Identify which cell holds the provided text, then report its [x, y] central coordinate. 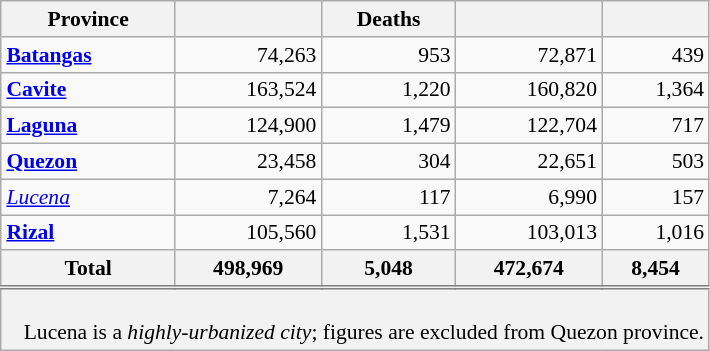
Batangas [88, 54]
157 [656, 197]
1,531 [388, 232]
1,479 [388, 126]
103,013 [529, 232]
22,651 [529, 161]
304 [388, 161]
Deaths [388, 19]
472,674 [529, 268]
Quezon [88, 161]
953 [388, 54]
163,524 [248, 90]
Cavite [88, 90]
74,263 [248, 54]
Total [88, 268]
503 [656, 161]
122,704 [529, 126]
Rizal [88, 232]
23,458 [248, 161]
Lucena is a highly-urbanized city; figures are excluded from Quezon province. [355, 318]
160,820 [529, 90]
1,016 [656, 232]
117 [388, 197]
1,220 [388, 90]
105,560 [248, 232]
439 [656, 54]
6,990 [529, 197]
498,969 [248, 268]
7,264 [248, 197]
1,364 [656, 90]
8,454 [656, 268]
717 [656, 126]
124,900 [248, 126]
72,871 [529, 54]
Province [88, 19]
5,048 [388, 268]
Lucena [88, 197]
Laguna [88, 126]
